Find where the given text appears and provide that cell's center as (x, y) coordinate. 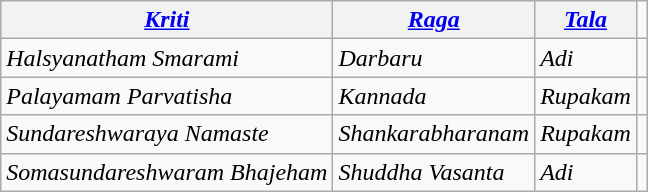
Palayamam Parvatisha (167, 96)
Kannada (434, 96)
Sundareshwaraya Namaste (167, 134)
Halsyanatham Smarami (167, 58)
Shuddha Vasanta (434, 172)
Tala (586, 20)
Somasundareshwaram Bhajeham (167, 172)
Shankarabharanam (434, 134)
Kriti (167, 20)
Darbaru (434, 58)
Raga (434, 20)
